Provide the [X, Y] coordinate of the cell's center where the given text is located.  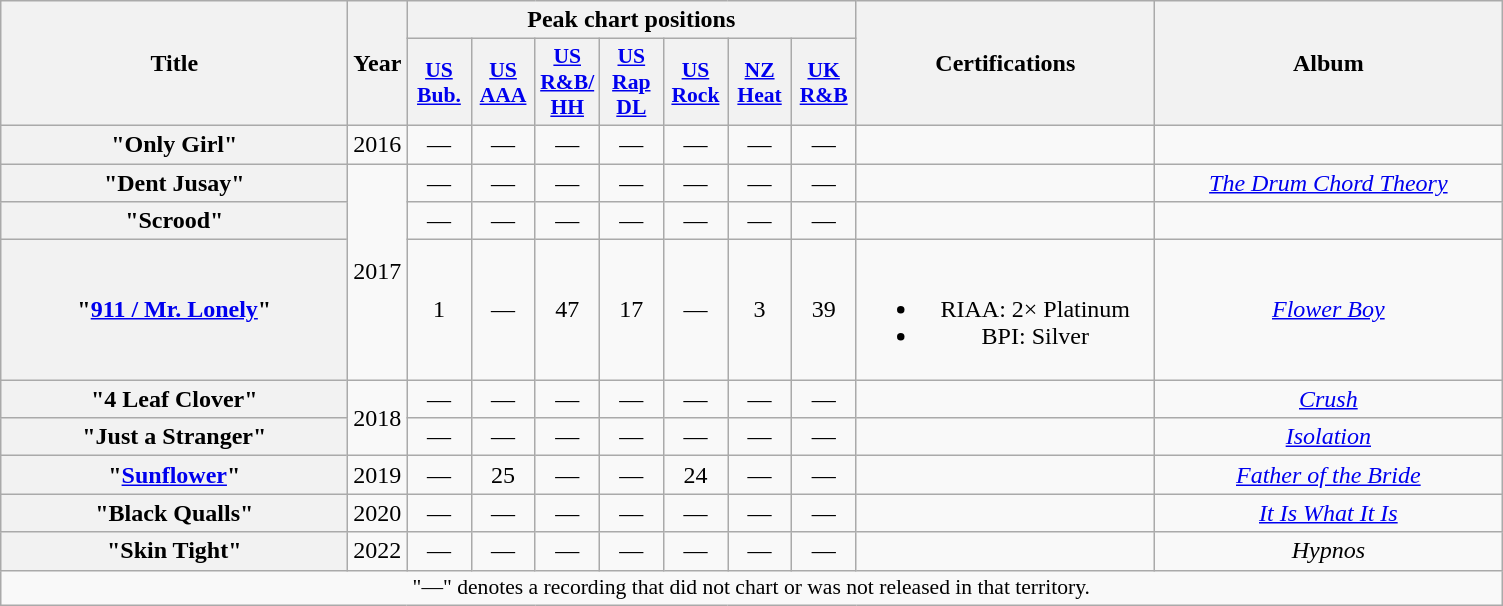
Crush [1328, 399]
2019 [378, 475]
USRock [695, 82]
Peak chart positions [632, 20]
USR&B/HH [567, 82]
"Dent Jusay" [174, 183]
USBub. [439, 82]
USAAA [503, 82]
Year [378, 64]
Certifications [1006, 64]
Isolation [1328, 437]
"4 Leaf Clover" [174, 399]
The Drum Chord Theory [1328, 183]
Flower Boy [1328, 310]
UKR&B [824, 82]
"Skin Tight" [174, 551]
Album [1328, 64]
1 [439, 310]
"Black Qualls" [174, 513]
2017 [378, 272]
"Sunflower" [174, 475]
"911 / Mr. Lonely" [174, 310]
Hypnos [1328, 551]
2020 [378, 513]
47 [567, 310]
25 [503, 475]
2018 [378, 418]
2016 [378, 144]
"Scrood" [174, 221]
"Just a Stranger" [174, 437]
Title [174, 64]
NZHeat [760, 82]
17 [631, 310]
2022 [378, 551]
"Only Girl" [174, 144]
Father of the Bride [1328, 475]
USRapDL [631, 82]
3 [760, 310]
"—" denotes a recording that did not chart or was not released in that territory. [752, 588]
It Is What It Is [1328, 513]
39 [824, 310]
24 [695, 475]
RIAA: 2× PlatinumBPI: Silver [1006, 310]
